Output the [x, y] coordinate of the center of the cell containing the given text.  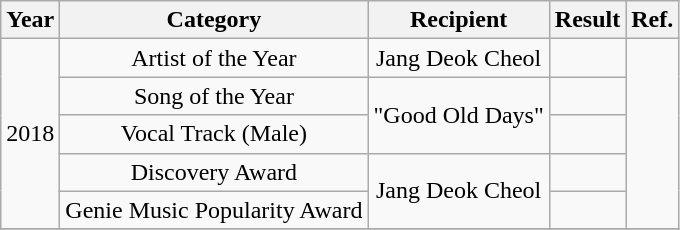
Category [214, 20]
Discovery Award [214, 172]
Ref. [652, 20]
Year [30, 20]
Song of the Year [214, 96]
Result [587, 20]
"Good Old Days" [458, 115]
Genie Music Popularity Award [214, 210]
2018 [30, 134]
Recipient [458, 20]
Artist of the Year [214, 58]
Vocal Track (Male) [214, 134]
